Search for the cell housing the specified text and yield its (X, Y) center coordinate. 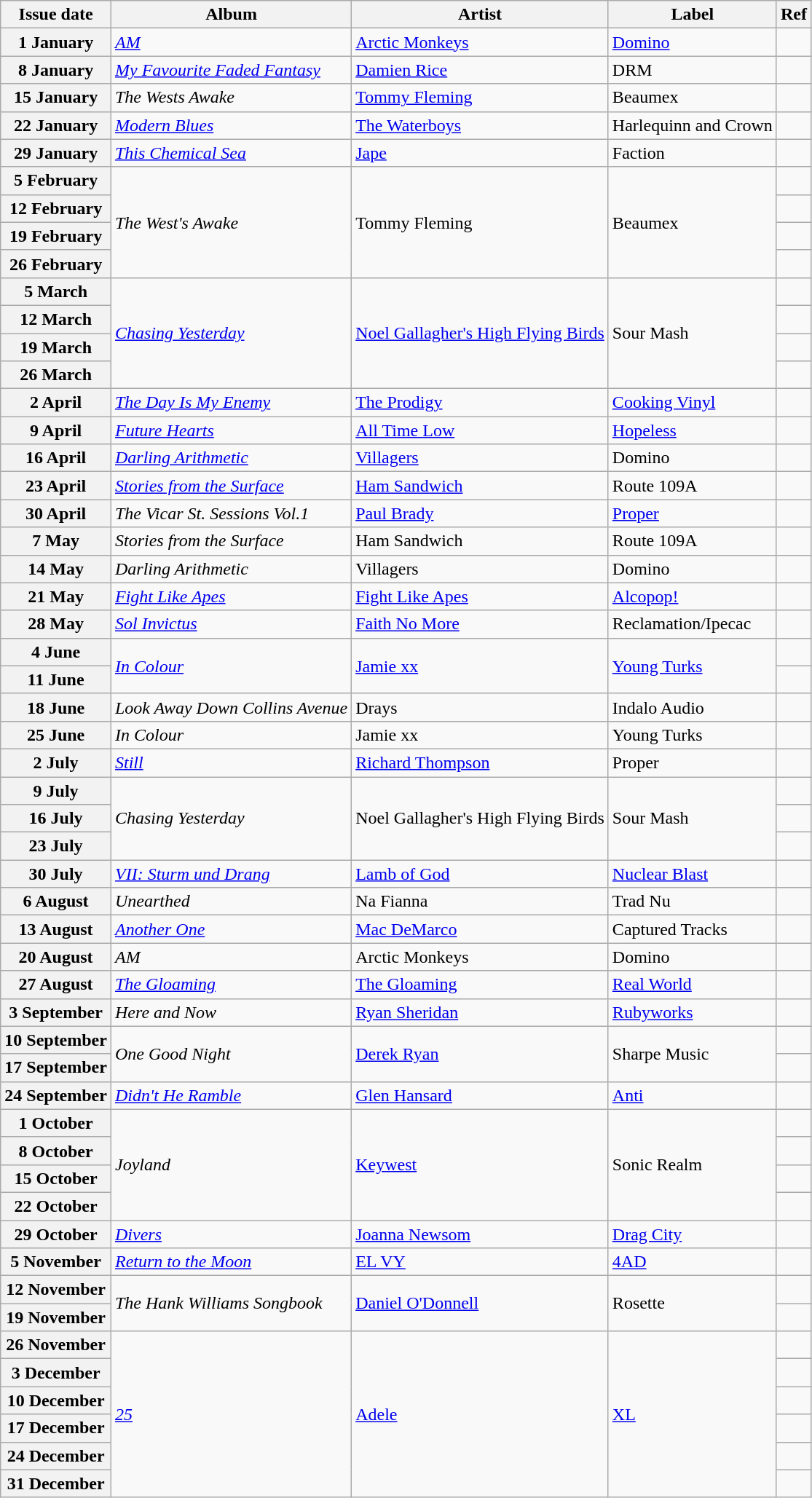
Cooking Vinyl (692, 403)
DRM (692, 70)
11 June (56, 679)
Sharpe Music (692, 1054)
17 September (56, 1068)
10 December (56, 1400)
26 February (56, 264)
Keywest (481, 1164)
1 October (56, 1123)
Trad Nu (692, 902)
Rosette (692, 1304)
Drays (481, 707)
Nuclear Blast (692, 874)
The Hank Williams Songbook (231, 1304)
8 January (56, 70)
4 June (56, 652)
Paul Brady (481, 513)
24 December (56, 1456)
Glen Hansard (481, 1095)
Issue date (56, 15)
20 August (56, 957)
Sol Invictus (231, 624)
2 July (56, 762)
Joanna Newsom (481, 1234)
25 (231, 1414)
Album (231, 15)
19 February (56, 236)
29 October (56, 1234)
27 August (56, 985)
Harlequinn and Crown (692, 125)
Richard Thompson (481, 762)
Joyland (231, 1164)
The West's Awake (231, 222)
Indalo Audio (692, 707)
23 July (56, 846)
17 December (56, 1428)
Rubyworks (692, 1012)
The Waterboys (481, 125)
Hopeless (692, 430)
Damien Rice (481, 70)
The Vicar St. Sessions Vol.1 (231, 513)
22 January (56, 125)
12 February (56, 208)
Alcopop! (692, 596)
21 May (56, 596)
10 September (56, 1040)
Another One (231, 929)
9 July (56, 790)
Reclamation/Ipecac (692, 624)
Faith No More (481, 624)
12 November (56, 1290)
30 July (56, 874)
30 April (56, 513)
Ryan Sheridan (481, 1012)
14 May (56, 569)
26 March (56, 375)
EL VY (481, 1262)
5 March (56, 291)
Mac DeMarco (481, 929)
XL (692, 1414)
Unearthed (231, 902)
Still (231, 762)
3 September (56, 1012)
Captured Tracks (692, 929)
Adele (481, 1414)
Lamb of God (481, 874)
Ref (794, 15)
8 October (56, 1151)
Artist (481, 15)
The Day Is My Enemy (231, 403)
Na Fianna (481, 902)
Real World (692, 985)
Sonic Realm (692, 1164)
Anti (692, 1095)
9 April (56, 430)
Look Away Down Collins Avenue (231, 707)
19 November (56, 1317)
Didn't He Ramble (231, 1095)
3 December (56, 1373)
6 August (56, 902)
Here and Now (231, 1012)
2 April (56, 403)
19 March (56, 347)
My Favourite Faded Fantasy (231, 70)
22 October (56, 1206)
Modern Blues (231, 125)
31 December (56, 1483)
Label (692, 15)
5 November (56, 1262)
26 November (56, 1345)
18 June (56, 707)
Derek Ryan (481, 1054)
15 October (56, 1178)
This Chemical Sea (231, 153)
One Good Night (231, 1054)
16 April (56, 458)
The Prodigy (481, 403)
12 March (56, 319)
All Time Low (481, 430)
7 May (56, 541)
1 January (56, 42)
23 April (56, 486)
Return to the Moon (231, 1262)
Future Hearts (231, 430)
25 June (56, 735)
5 February (56, 181)
13 August (56, 929)
4AD (692, 1262)
Drag City (692, 1234)
29 January (56, 153)
28 May (56, 624)
VII: Sturm und Drang (231, 874)
Daniel O'Donnell (481, 1304)
24 September (56, 1095)
16 July (56, 819)
Divers (231, 1234)
Faction (692, 153)
Jape (481, 153)
The Wests Awake (231, 98)
15 January (56, 98)
